Detect which cell encompasses the target text, then output its [x, y] center coordinate. 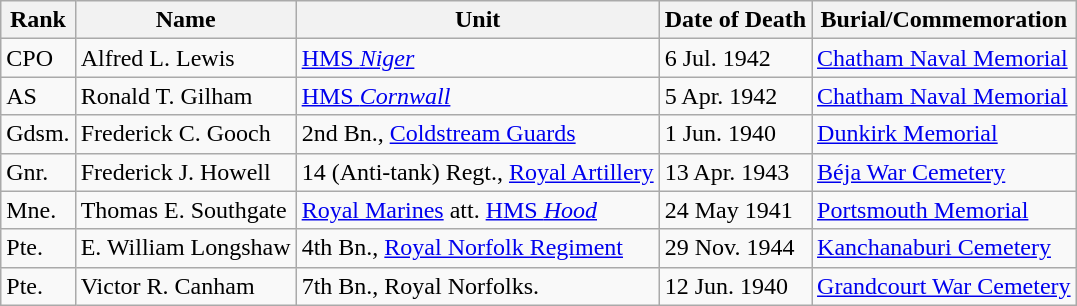
HMS Niger [478, 58]
14 (Anti-tank) Regt., Royal Artillery [478, 172]
29 Nov. 1944 [735, 248]
Burial/Commemoration [944, 20]
HMS Cornwall [478, 96]
Unit [478, 20]
5 Apr. 1942 [735, 96]
Ronald T. Gilham [186, 96]
4th Bn., Royal Norfolk Regiment [478, 248]
6 Jul. 1942 [735, 58]
Grandcourt War Cemetery [944, 286]
Frederick J. Howell [186, 172]
Frederick C. Gooch [186, 134]
12 Jun. 1940 [735, 286]
Portsmouth Memorial [944, 210]
Mne. [38, 210]
Gdsm. [38, 134]
Date of Death [735, 20]
E. William Longshaw [186, 248]
13 Apr. 1943 [735, 172]
7th Bn., Royal Norfolks. [478, 286]
24 May 1941 [735, 210]
Rank [38, 20]
Béja War Cemetery [944, 172]
Kanchanaburi Cemetery [944, 248]
Royal Marines att. HMS Hood [478, 210]
Victor R. Canham [186, 286]
AS [38, 96]
Dunkirk Memorial [944, 134]
2nd Bn., Coldstream Guards [478, 134]
CPO [38, 58]
Name [186, 20]
Gnr. [38, 172]
Thomas E. Southgate [186, 210]
1 Jun. 1940 [735, 134]
Alfred L. Lewis [186, 58]
